Identify which cell holds the provided text, then report its (X, Y) central coordinate. 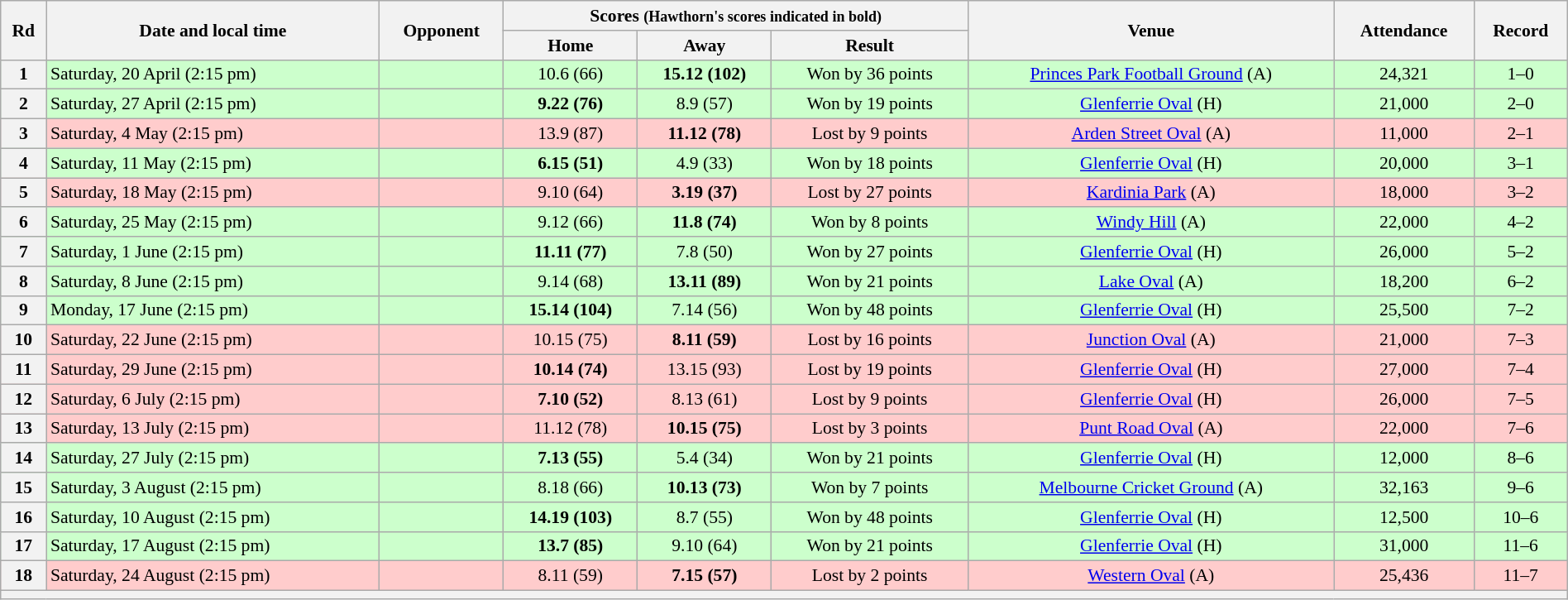
Result (870, 46)
Lost by 16 points (870, 340)
Saturday, 8 June (2:15 pm) (213, 281)
7.8 (50) (705, 252)
6.15 (51) (571, 163)
Rd (23, 30)
8.13 (61) (705, 399)
11,000 (1404, 134)
8.18 (66) (571, 487)
Arden Street Oval (A) (1151, 134)
Lost by 27 points (870, 193)
17 (23, 546)
13.15 (93) (705, 370)
7–6 (1520, 429)
Saturday, 24 August (2:15 pm) (213, 576)
11.8 (74) (705, 223)
1–0 (1520, 74)
Kardinia Park (A) (1151, 193)
8 (23, 281)
11–6 (1520, 546)
6–2 (1520, 281)
6 (23, 223)
Western Oval (A) (1151, 576)
18 (23, 576)
10 (23, 340)
31,000 (1404, 546)
Date and local time (213, 30)
3 (23, 134)
11–7 (1520, 576)
Lake Oval (A) (1151, 281)
13 (23, 429)
Attendance (1404, 30)
15 (23, 487)
Saturday, 22 June (2:15 pm) (213, 340)
9.14 (68) (571, 281)
10.13 (73) (705, 487)
7–3 (1520, 340)
7.10 (52) (571, 399)
Saturday, 27 July (2:15 pm) (213, 458)
Won by 8 points (870, 223)
27,000 (1404, 370)
12 (23, 399)
5–2 (1520, 252)
Saturday, 4 May (2:15 pm) (213, 134)
15.14 (104) (571, 310)
Punt Road Oval (A) (1151, 429)
12,500 (1404, 517)
Won by 19 points (870, 104)
12,000 (1404, 458)
10.6 (66) (571, 74)
5.4 (34) (705, 458)
4–2 (1520, 223)
Opponent (442, 30)
Saturday, 1 June (2:15 pm) (213, 252)
Won by 18 points (870, 163)
20,000 (1404, 163)
24,321 (1404, 74)
8.7 (55) (705, 517)
16 (23, 517)
Windy Hill (A) (1151, 223)
Monday, 17 June (2:15 pm) (213, 310)
11 (23, 370)
Saturday, 10 August (2:15 pm) (213, 517)
Won by 27 points (870, 252)
Saturday, 3 August (2:15 pm) (213, 487)
3–1 (1520, 163)
2–1 (1520, 134)
8–6 (1520, 458)
8.9 (57) (705, 104)
Lost by 2 points (870, 576)
10.14 (74) (571, 370)
Home (571, 46)
Saturday, 17 August (2:15 pm) (213, 546)
3.19 (37) (705, 193)
7.15 (57) (705, 576)
Saturday, 20 April (2:15 pm) (213, 74)
2 (23, 104)
13.11 (89) (705, 281)
18,200 (1404, 281)
9.22 (76) (571, 104)
Saturday, 13 July (2:15 pm) (213, 429)
4.9 (33) (705, 163)
15.12 (102) (705, 74)
7.14 (56) (705, 310)
32,163 (1404, 487)
Saturday, 29 June (2:15 pm) (213, 370)
Junction Oval (A) (1151, 340)
Won by 7 points (870, 487)
2–0 (1520, 104)
5 (23, 193)
Away (705, 46)
7–2 (1520, 310)
7.13 (55) (571, 458)
7–4 (1520, 370)
13.9 (87) (571, 134)
9 (23, 310)
11.11 (77) (571, 252)
14.19 (103) (571, 517)
10–6 (1520, 517)
Saturday, 11 May (2:15 pm) (213, 163)
7–5 (1520, 399)
9.12 (66) (571, 223)
Lost by 3 points (870, 429)
25,436 (1404, 576)
Saturday, 27 April (2:15 pm) (213, 104)
Melbourne Cricket Ground (A) (1151, 487)
Record (1520, 30)
18,000 (1404, 193)
Saturday, 25 May (2:15 pm) (213, 223)
Venue (1151, 30)
13.7 (85) (571, 546)
Saturday, 18 May (2:15 pm) (213, 193)
14 (23, 458)
Scores (Hawthorn's scores indicated in bold) (736, 16)
25,500 (1404, 310)
Won by 36 points (870, 74)
Lost by 19 points (870, 370)
4 (23, 163)
Saturday, 6 July (2:15 pm) (213, 399)
1 (23, 74)
Princes Park Football Ground (A) (1151, 74)
7 (23, 252)
3–2 (1520, 193)
9–6 (1520, 487)
